Output the (X, Y) coordinate of the center of the cell containing the given text.  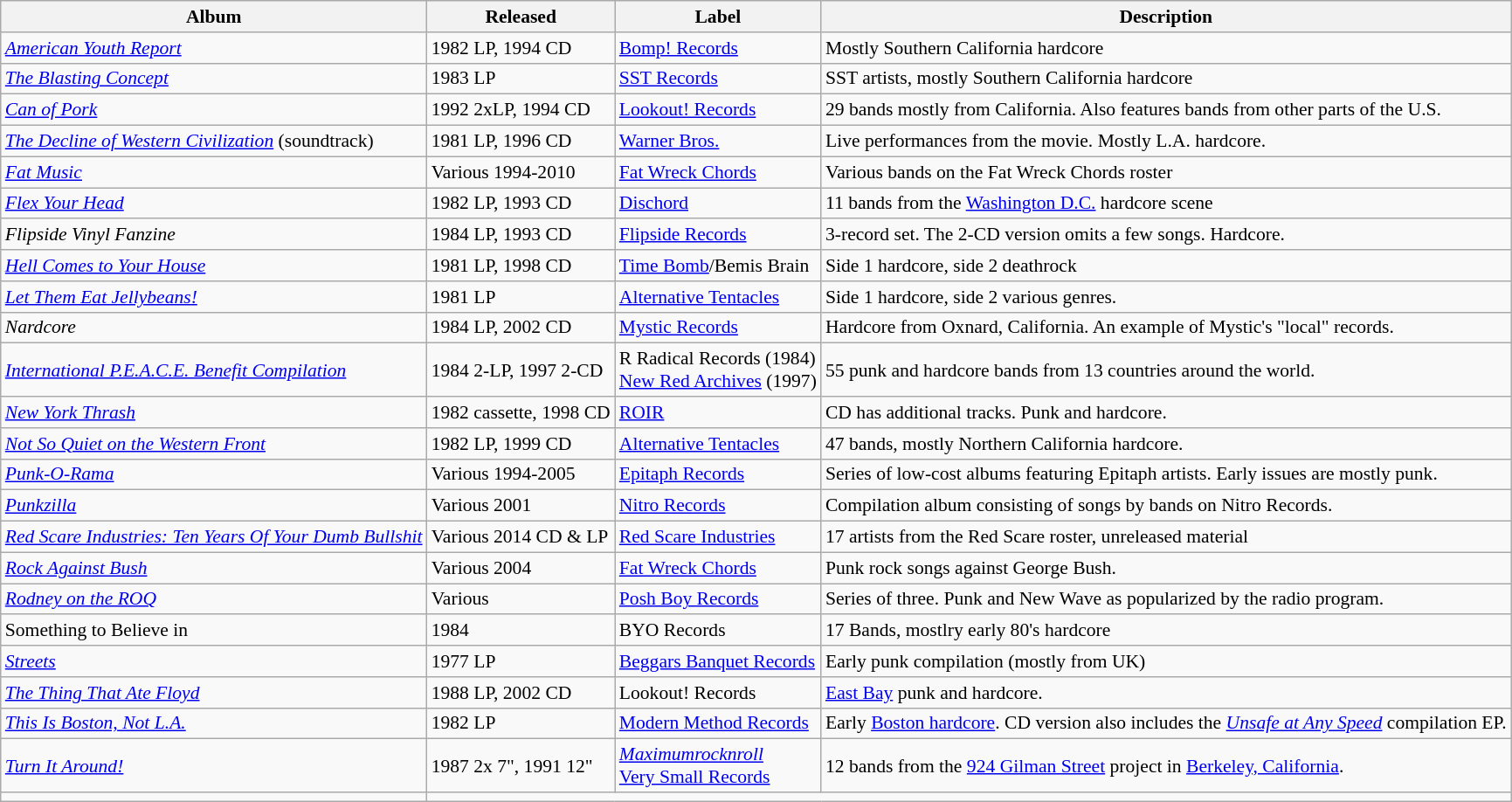
1984 LP, 2002 CD (521, 328)
Hell Comes to Your House (214, 266)
Turn It Around! (214, 765)
Flipside Records (718, 235)
Early Boston hardcore. CD version also includes the Unsafe at Any Speed compilation EP. (1166, 723)
CD has additional tracks. Punk and hardcore. (1166, 412)
Various 2004 (521, 568)
Punk rock songs against George Bush. (1166, 568)
Label (718, 17)
1981 LP, 1998 CD (521, 266)
Series of three. Punk and New Wave as popularized by the radio program. (1166, 599)
ROIR (718, 412)
Mystic Records (718, 328)
17 Bands, mostlry early 80's hardcore (1166, 631)
Time Bomb/Bemis Brain (718, 266)
Mostly Southern California hardcore (1166, 48)
Bomp! Records (718, 48)
Warner Bros. (718, 142)
The Thing That Ate Floyd (214, 693)
Hardcore from Oxnard, California. An example of Mystic's "local" records. (1166, 328)
Streets (214, 661)
Various 1994-2010 (521, 172)
Nitro Records (718, 506)
Various bands on the Fat Wreck Chords roster (1166, 172)
MaximumrocknrollVery Small Records (718, 765)
Various (521, 599)
The Decline of Western Civilization (soundtrack) (214, 142)
17 artists from the Red Scare roster, unreleased material (1166, 537)
55 punk and hardcore bands from 13 countries around the world. (1166, 370)
Description (1166, 17)
1984 (521, 631)
Beggars Banquet Records (718, 661)
Various 2001 (521, 506)
1977 LP (521, 661)
Released (521, 17)
Album (214, 17)
Nardcore (214, 328)
Live performances from the movie. Mostly L.A. hardcore. (1166, 142)
Fat Music (214, 172)
Rock Against Bush (214, 568)
The Blasting Concept (214, 79)
American Youth Report (214, 48)
1982 LP, 1993 CD (521, 204)
Flipside Vinyl Fanzine (214, 235)
New York Thrash (214, 412)
Various 2014 CD & LP (521, 537)
Flex Your Head (214, 204)
1981 LP (521, 297)
Modern Method Records (718, 723)
47 bands, mostly Northern California hardcore. (1166, 444)
Dischord (718, 204)
Punkzilla (214, 506)
Posh Boy Records (718, 599)
1982 LP, 1999 CD (521, 444)
1982 LP, 1994 CD (521, 48)
1983 LP (521, 79)
Rodney on the ROQ (214, 599)
1988 LP, 2002 CD (521, 693)
29 bands mostly from California. Also features bands from other parts of the U.S. (1166, 110)
BYO Records (718, 631)
Can of Pork (214, 110)
Red Scare Industries: Ten Years Of Your Dumb Bullshit (214, 537)
Early punk compilation (mostly from UK) (1166, 661)
Punk-O-Rama (214, 474)
11 bands from the Washington D.C. hardcore scene (1166, 204)
East Bay punk and hardcore. (1166, 693)
1987 2x 7", 1991 12" (521, 765)
Compilation album consisting of songs by bands on Nitro Records. (1166, 506)
SST Records (718, 79)
Let Them Eat Jellybeans! (214, 297)
1984 LP, 1993 CD (521, 235)
International P.E.A.C.E. Benefit Compilation (214, 370)
3-record set. The 2-CD version omits a few songs. Hardcore. (1166, 235)
SST artists, mostly Southern California hardcore (1166, 79)
Various 1994-2005 (521, 474)
Side 1 hardcore, side 2 various genres. (1166, 297)
R Radical Records (1984)New Red Archives (1997) (718, 370)
1992 2xLP, 1994 CD (521, 110)
1984 2-LP, 1997 2-CD (521, 370)
1982 cassette, 1998 CD (521, 412)
Series of low-cost albums featuring Epitaph artists. Early issues are mostly punk. (1166, 474)
Something to Believe in (214, 631)
Not So Quiet on the Western Front (214, 444)
12 bands from the 924 Gilman Street project in Berkeley, California. (1166, 765)
1981 LP, 1996 CD (521, 142)
Side 1 hardcore, side 2 deathrock (1166, 266)
1982 LP (521, 723)
Epitaph Records (718, 474)
Red Scare Industries (718, 537)
This Is Boston, Not L.A. (214, 723)
